Return the (X, Y) coordinate for the center point of the cell that contains the specified text.  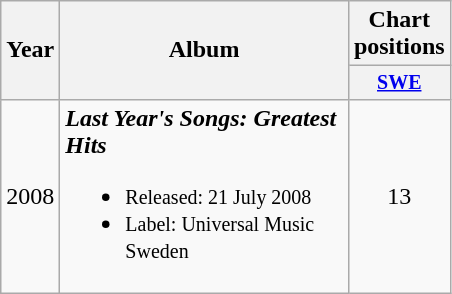
Chart positions (399, 34)
Album (204, 50)
13 (399, 196)
SWE (399, 82)
2008 (30, 196)
Year (30, 50)
Last Year's Songs: Greatest HitsReleased: 21 July 2008Label: Universal Music Sweden (204, 196)
